Search for the cell housing the specified text and yield its (X, Y) center coordinate. 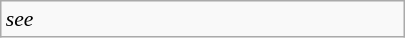
see (203, 19)
